Return (X, Y) of the center of cell containing provided text 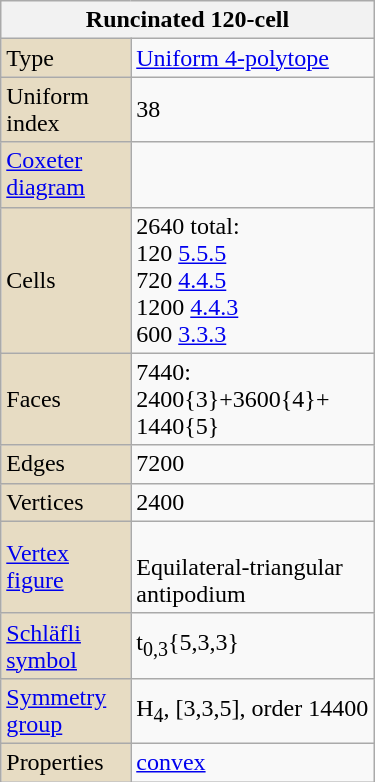
Schläfli symbol (66, 646)
Uniform index (66, 110)
convex (253, 762)
Coxeter diagram (66, 174)
Vertices (66, 502)
Type (66, 58)
Vertex figure (66, 567)
2400 (253, 502)
7440:2400{3}+3600{4}+1440{5} (253, 399)
Edges (66, 464)
H4, [3,3,5], order 14400 (253, 710)
Uniform 4-polytope (253, 58)
Runcinated 120-cell (188, 20)
2640 total:120 5.5.5 720 4.4.5 1200 4.4.3 600 3.3.3 (253, 280)
38 (253, 110)
Faces (66, 399)
Symmetry group (66, 710)
Cells (66, 280)
t0,3{5,3,3} (253, 646)
Equilateral-triangular antipodium (253, 567)
Properties (66, 762)
7200 (253, 464)
